Return (X, Y) of the center of cell containing provided text 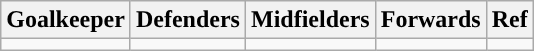
Forwards (430, 20)
Defenders (188, 20)
Ref (510, 20)
Goalkeeper (66, 20)
Midfielders (310, 20)
